Return the [X, Y] coordinate for the center point of the cell that contains the specified text.  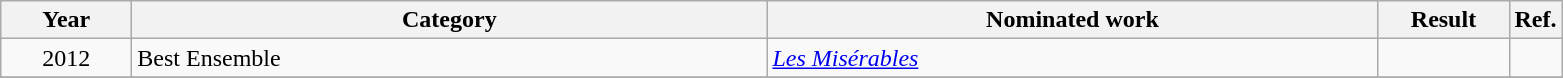
Nominated work [1072, 20]
Best Ensemble [450, 58]
2012 [66, 58]
Les Misérables [1072, 58]
Year [66, 20]
Category [450, 20]
Ref. [1536, 20]
Result [1444, 20]
